Provide the [X, Y] coordinate of the cell's center where the given text is located.  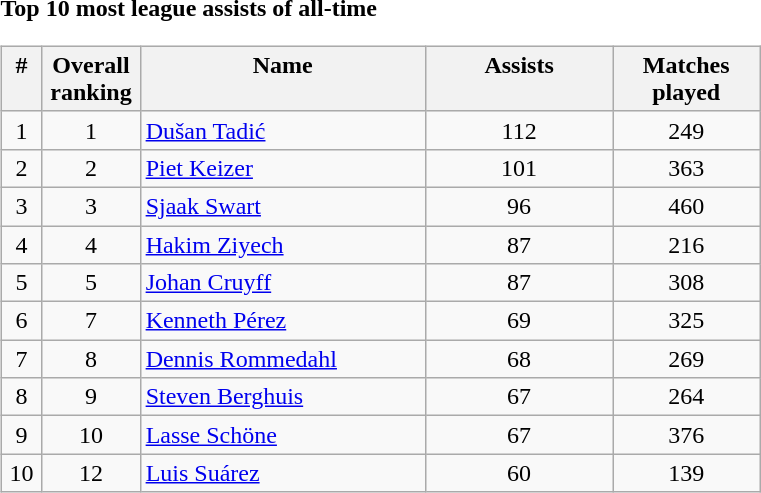
Steven Berghuis [282, 397]
Overall ranking [91, 78]
249 [686, 130]
Luis Suárez [282, 473]
Dennis Rommedahl [282, 359]
112 [518, 130]
139 [686, 473]
Dušan Tadić [282, 130]
60 [518, 473]
# [22, 78]
Kenneth Pérez [282, 321]
Lasse Schöne [282, 435]
269 [686, 359]
68 [518, 359]
325 [686, 321]
Assists [518, 78]
Sjaak Swart [282, 206]
Piet Keizer [282, 168]
363 [686, 168]
376 [686, 435]
6 [22, 321]
12 [91, 473]
460 [686, 206]
264 [686, 397]
101 [518, 168]
308 [686, 283]
Name [282, 78]
Matches played [686, 78]
216 [686, 245]
96 [518, 206]
Johan Cruyff [282, 283]
Hakim Ziyech [282, 245]
69 [518, 321]
